Output the [x, y] coordinate of the center of the cell containing the given text.  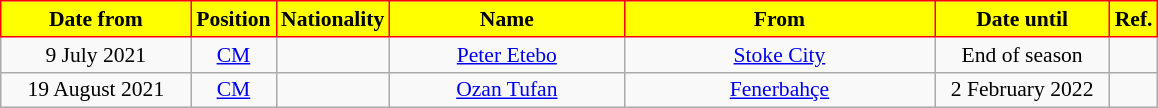
2 February 2022 [1022, 90]
19 August 2021 [96, 90]
Peter Etebo [506, 55]
Date until [1022, 19]
Fenerbahçe [779, 90]
Position [234, 19]
Ref. [1134, 19]
From [779, 19]
Stoke City [779, 55]
Date from [96, 19]
Nationality [332, 19]
9 July 2021 [96, 55]
Name [506, 19]
End of season [1022, 55]
Ozan Tufan [506, 90]
